Locate the cell with the specified text and output its (x, y) center coordinate. 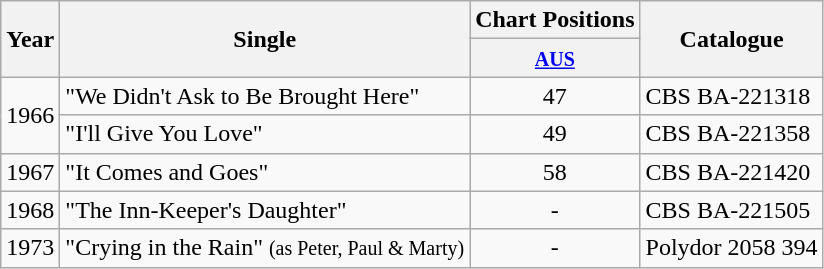
Catalogue (732, 39)
"I'll Give You Love" (265, 134)
"The Inn-Keeper's Daughter" (265, 210)
47 (555, 96)
49 (555, 134)
1967 (30, 172)
Chart Positions (555, 20)
"It Comes and Goes" (265, 172)
Single (265, 39)
58 (555, 172)
CBS BA-221420 (732, 172)
1968 (30, 210)
"Crying in the Rain" (as Peter, Paul & Marty) (265, 248)
CBS BA-221358 (732, 134)
AUS (555, 58)
1966 (30, 115)
"We Didn't Ask to Be Brought Here" (265, 96)
CBS BA-221505 (732, 210)
Polydor 2058 394 (732, 248)
CBS BA-221318 (732, 96)
Year (30, 39)
1973 (30, 248)
